Output the [x, y] coordinate of the center of the cell containing the given text.  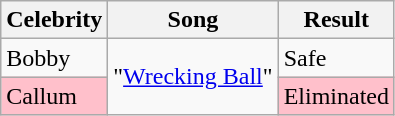
Result [336, 20]
Bobby [54, 58]
Celebrity [54, 20]
Eliminated [336, 96]
Callum [54, 96]
Song [193, 20]
Safe [336, 58]
"Wrecking Ball" [193, 77]
